Output the [x, y] coordinate of the center of the cell containing the given text.  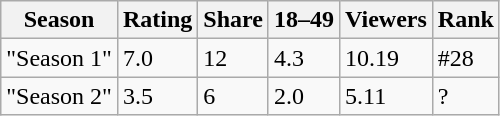
#28 [466, 58]
Rank [466, 20]
"Season 1" [60, 58]
3.5 [157, 96]
Share [234, 20]
10.19 [386, 58]
Season [60, 20]
4.3 [304, 58]
2.0 [304, 96]
12 [234, 58]
7.0 [157, 58]
"Season 2" [60, 96]
6 [234, 96]
18–49 [304, 20]
Viewers [386, 20]
? [466, 96]
5.11 [386, 96]
Rating [157, 20]
